Return [x, y] of the center of cell containing provided text 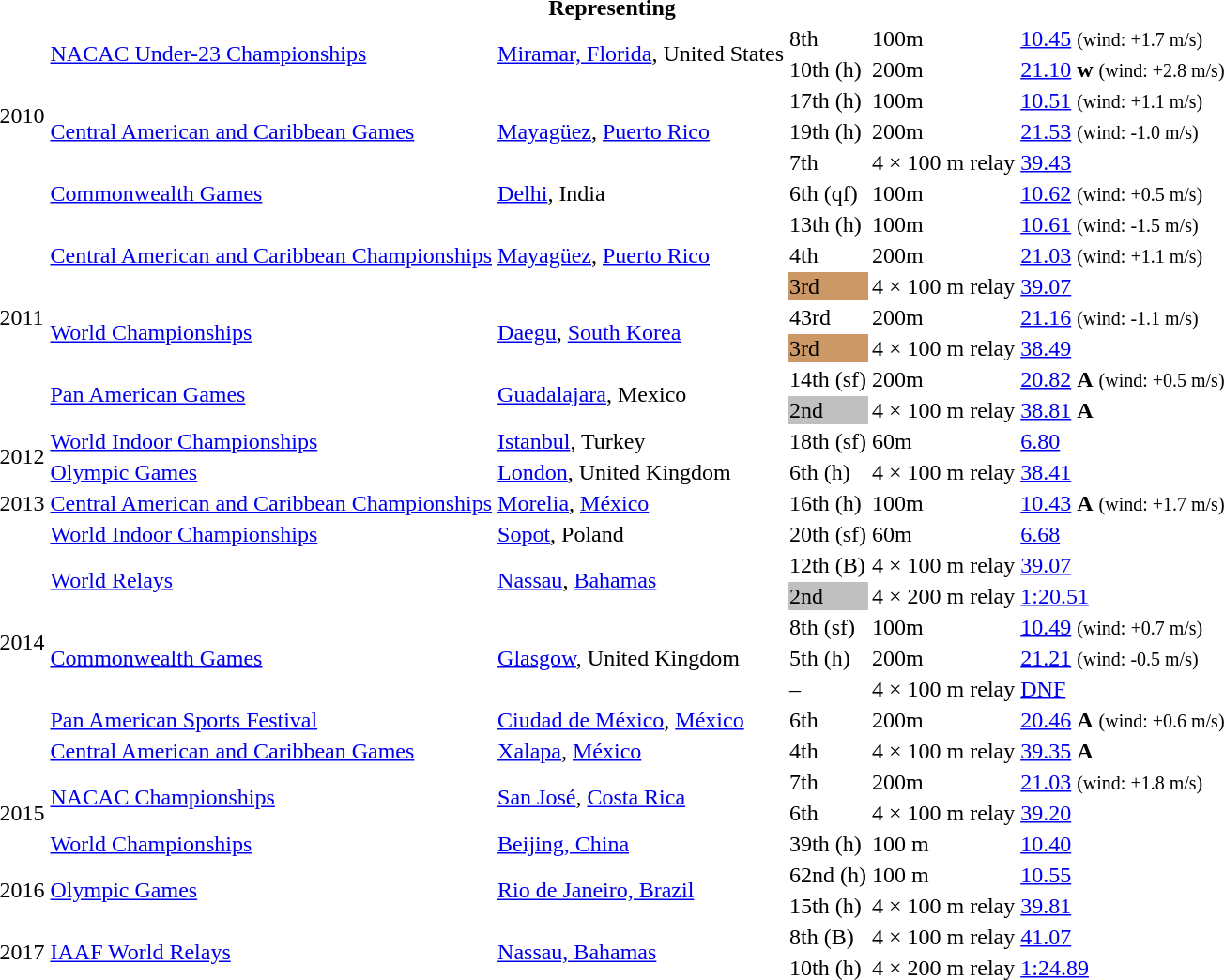
43rd [828, 317]
Guadalajara, Mexico [641, 394]
Glasgow, United Kingdom [641, 658]
6th (qf) [828, 193]
8th (sf) [828, 627]
18th (sf) [828, 441]
Delhi, India [641, 193]
NACAC Championships [271, 798]
39th (h) [828, 844]
San José, Costa Rica [641, 798]
8th [828, 38]
– [828, 689]
Nassau, Bahamas [641, 580]
8th (B) [828, 937]
12th (B) [828, 565]
15th (h) [828, 906]
World Relays [271, 580]
4 × 200 m relay [944, 596]
10th (h) [828, 69]
Sopot, Poland [641, 534]
Pan American Games [271, 394]
Miramar, Florida, United States [641, 54]
Morelia, México [641, 503]
Daegu, South Korea [641, 332]
Istanbul, Turkey [641, 441]
20th (sf) [828, 534]
NACAC Under-23 Championships [271, 54]
Beijing, China [641, 844]
16th (h) [828, 503]
17th (h) [828, 100]
5th (h) [828, 658]
14th (sf) [828, 379]
Rio de Janeiro, Brazil [641, 890]
Ciudad de México, México [641, 720]
Xalapa, México [641, 751]
Pan American Sports Festival [271, 720]
13th (h) [828, 224]
19th (h) [828, 131]
62nd (h) [828, 875]
London, United Kingdom [641, 472]
6th (h) [828, 472]
